Pinpoint the cell where the given text exists, returning its (X, Y) midpoint coordinate. 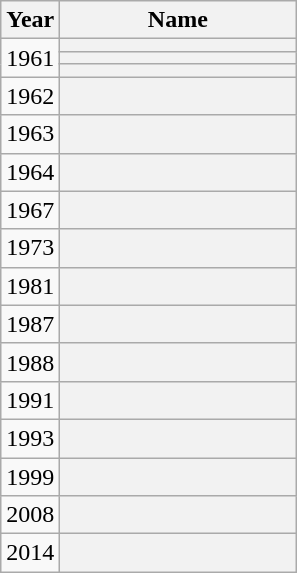
1988 (30, 362)
1981 (30, 286)
2014 (30, 553)
1961 (30, 58)
2008 (30, 515)
1973 (30, 248)
1993 (30, 438)
1999 (30, 477)
1963 (30, 134)
1962 (30, 96)
1987 (30, 324)
Name (178, 20)
1967 (30, 210)
1991 (30, 400)
Year (30, 20)
1964 (30, 172)
